Pinpoint the cell where the given text exists, returning its [X, Y] midpoint coordinate. 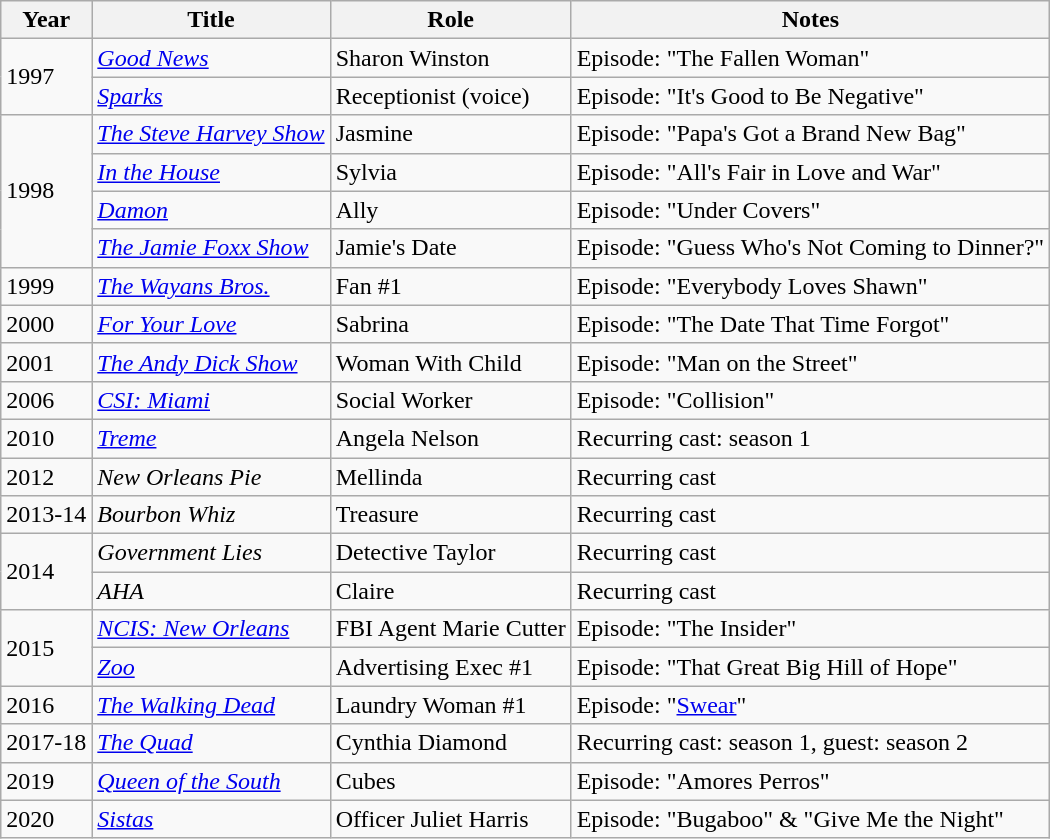
2001 [46, 362]
Episode: "Swear" [810, 705]
Ally [450, 210]
Episode: "Amores Perros" [810, 781]
CSI: Miami [211, 400]
NCIS: New Orleans [211, 629]
2014 [46, 572]
Jasmine [450, 134]
Officer Juliet Harris [450, 819]
Episode: "Guess Who's Not Coming to Dinner?" [810, 248]
Woman With Child [450, 362]
Bourbon Whiz [211, 515]
Government Lies [211, 553]
The Quad [211, 743]
Treasure [450, 515]
Sharon Winston [450, 58]
1999 [46, 286]
Notes [810, 20]
Sparks [211, 96]
1997 [46, 77]
Receptionist (voice) [450, 96]
The Steve Harvey Show [211, 134]
The Walking Dead [211, 705]
Laundry Woman #1 [450, 705]
Year [46, 20]
Good News [211, 58]
Fan #1 [450, 286]
Episode: "The Insider" [810, 629]
The Jamie Foxx Show [211, 248]
Zoo [211, 667]
2000 [46, 324]
Mellinda [450, 477]
Episode: "Under Covers" [810, 210]
Claire [450, 591]
Advertising Exec #1 [450, 667]
In the House [211, 172]
Title [211, 20]
Episode: "Man on the Street" [810, 362]
The Andy Dick Show [211, 362]
Episode: "Collision" [810, 400]
Angela Nelson [450, 438]
2019 [46, 781]
Episode: "Papa's Got a Brand New Bag" [810, 134]
2015 [46, 648]
Episode: "The Date That Time Forgot" [810, 324]
2016 [46, 705]
Damon [211, 210]
AHA [211, 591]
Social Worker [450, 400]
Cynthia Diamond [450, 743]
New Orleans Pie [211, 477]
2017-18 [46, 743]
Cubes [450, 781]
The Wayans Bros. [211, 286]
Episode: "The Fallen Woman" [810, 58]
2010 [46, 438]
Episode: "That Great Big Hill of Hope" [810, 667]
Sabrina [450, 324]
Detective Taylor [450, 553]
2013-14 [46, 515]
FBI Agent Marie Cutter [450, 629]
Jamie's Date [450, 248]
Episode: "All's Fair in Love and War" [810, 172]
Role [450, 20]
2012 [46, 477]
Episode: "Bugaboo" & "Give Me the Night" [810, 819]
Recurring cast: season 1, guest: season 2 [810, 743]
2006 [46, 400]
Treme [211, 438]
For Your Love [211, 324]
1998 [46, 191]
Episode: "It's Good to Be Negative" [810, 96]
2020 [46, 819]
Episode: "Everybody Loves Shawn" [810, 286]
Sistas [211, 819]
Sylvia [450, 172]
Queen of the South [211, 781]
Recurring cast: season 1 [810, 438]
